Find where the given text appears and provide that cell's center as (x, y) coordinate. 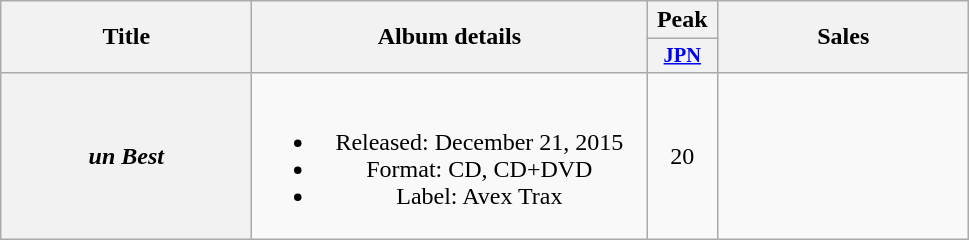
Title (126, 37)
20 (682, 156)
Released: December 21, 2015Format: CD, CD+DVDLabel: Avex Trax (450, 156)
Sales (844, 37)
JPN (682, 56)
un Best (126, 156)
Album details (450, 37)
Peak (682, 20)
